Pinpoint the cell where the given text exists, returning its (x, y) midpoint coordinate. 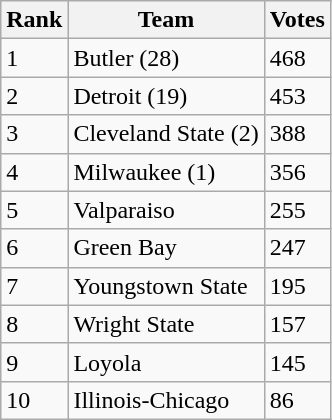
Illinois-Chicago (166, 400)
Team (166, 20)
Butler (28) (166, 58)
6 (34, 248)
Valparaiso (166, 210)
7 (34, 286)
145 (297, 362)
Wright State (166, 324)
Loyola (166, 362)
157 (297, 324)
247 (297, 248)
Green Bay (166, 248)
Youngstown State (166, 286)
9 (34, 362)
388 (297, 134)
Votes (297, 20)
2 (34, 96)
453 (297, 96)
468 (297, 58)
10 (34, 400)
8 (34, 324)
Cleveland State (2) (166, 134)
3 (34, 134)
5 (34, 210)
4 (34, 172)
Rank (34, 20)
1 (34, 58)
356 (297, 172)
Detroit (19) (166, 96)
86 (297, 400)
255 (297, 210)
Milwaukee (1) (166, 172)
195 (297, 286)
